Return the [x, y] coordinate for the center point of the cell that contains the specified text.  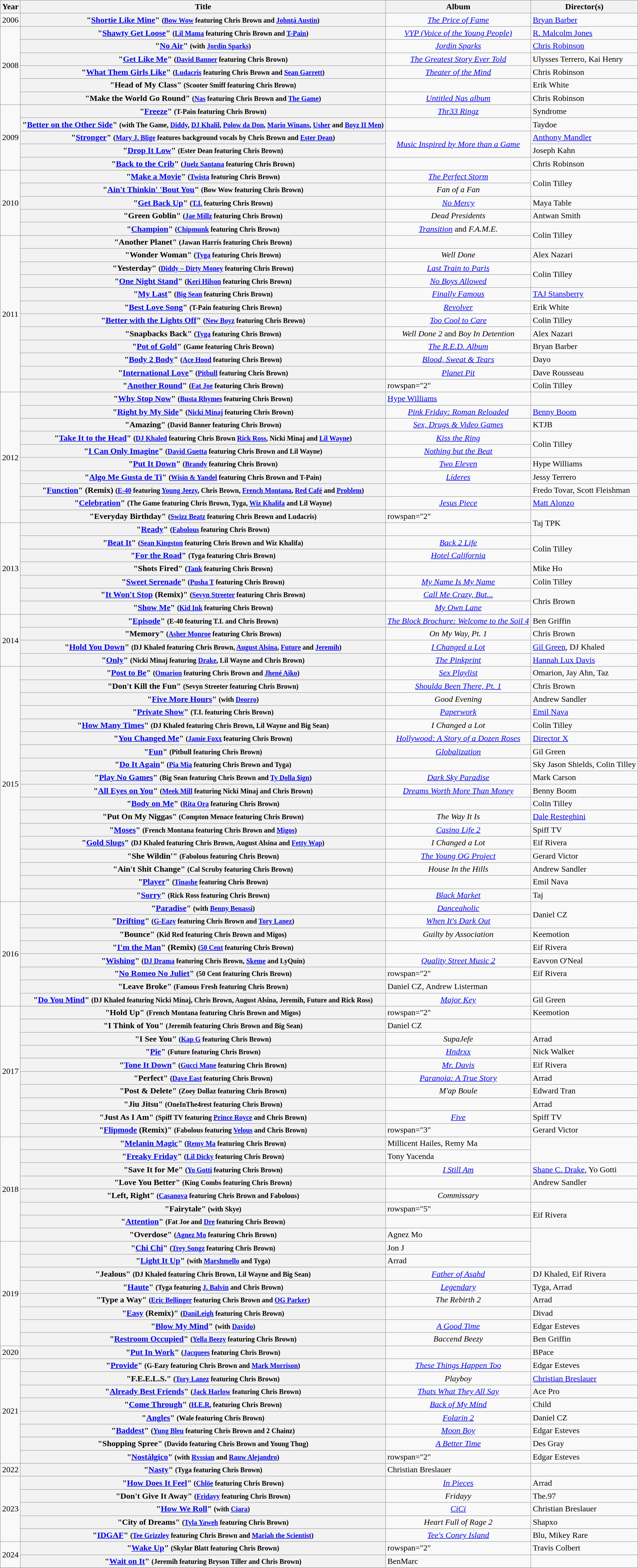
"Fun" (Pitbull featuring Chris Brown) [203, 751]
Globalization [458, 751]
Good Evening [458, 699]
The R.E.D. Album [458, 346]
The Rebirth 2 [458, 1300]
Too Cool to Care [458, 320]
On My Way, Pt. 1 [458, 634]
"Only" (Nicki Minaj featuring Drake, Lil Wayne and Chris Brown) [203, 660]
"Everyday Birthday" (Swizz Beatz featuring Chris Brown and Ludacris) [203, 516]
The Young OG Project [458, 856]
Music Inspired by More than a Game [458, 144]
Dreams Worth More Than Money [458, 790]
"Put In Work" (Jacquees featuring Chris Brown) [203, 1352]
Tony Yacenda [458, 1156]
"Don't Give It Away" (Fridayy featuring Chris Brown) [203, 1496]
Dave Rousseau [584, 372]
The Pinkprint [458, 660]
"Body 2 Body" (Ace Hood featuring Chris Brown) [203, 359]
"Algo Me Gusta de Ti" (Wisin & Yandel featuring Chris Brown and T-Pain) [203, 477]
"F.E.E.L.S." (Tory Lanez featuring Chris Brown) [203, 1378]
2020 [10, 1352]
Gil Green, DJ Khaled [584, 647]
R. Malcolm Jones [584, 33]
Hotel California [458, 555]
"Jealous" (DJ Khaled featuring Chris Brown, Lil Wayne and Big Sean) [203, 1274]
"Don't Kill the Fun" (Sevyn Streeter featuring Chris Brown) [203, 686]
"Gold Slugs" (DJ Khaled featuring Chris Brown, August Alsina and Fetty Wap) [203, 843]
Jordin Sparks [458, 46]
"Five More Hours" (with Deorro) [203, 699]
2017 [10, 1071]
Sex Playlist [458, 673]
The Way It Is [458, 817]
Theater of the Mind [458, 72]
Moon Boy [458, 1431]
"Player" (Tinashe featuring Chris Brown) [203, 882]
"For the Road" (Tyga featuring Chris Brown) [203, 555]
Travis Colbert [584, 1548]
Shoulda Been There, Pt. 1 [458, 686]
Heart Full of Rage 2 [458, 1522]
Joseph Kahn [584, 150]
"Wishing" (DJ Drama featuring Chris Brown, Skeme and LyQuin) [203, 960]
Hollywood: A Story of a Dozen Roses [458, 738]
"Left, Right" (Casanova featuring Chris Brown and Fabolous) [203, 1195]
"Freeze" (T-Pain featuring Chris Brown) [203, 111]
"I Can Only Imagine" (David Guetta featuring Chris Brown and Lil Wayne) [203, 451]
"Freaky Friday" (Lil Dicky featuring Chris Brown) [203, 1156]
2012 [10, 458]
"Episode" (E-40 featuring T.I. and Chris Brown) [203, 621]
"Perfect" (Dave East featuring Chris Brown) [203, 1078]
Jon J [458, 1248]
"Get Like Me" (David Banner featuring Chris Brown) [203, 59]
"Better on the Other Side" (with The Game, Diddy, DJ Khalil, Polow da Don, Mario Winans, Usher and Boyz II Men) [203, 124]
I Still Am [458, 1169]
Nothing but the Beat [458, 451]
Pink Friday: Roman Reloaded [458, 412]
2016 [10, 954]
Planet Pit [458, 372]
Nick Walker [584, 1052]
"Hold You Down" (DJ Khaled featuring Chris Brown, August Alsina, Future and Jeremih) [203, 647]
"Fairytale" (with Skye) [203, 1208]
"Easy (Remix)" (DaniLeigh featuring Chris Brown) [203, 1313]
Sex, Drugs & Video Games [458, 425]
Guilty by Association [458, 934]
Thats What They All Say [458, 1391]
"Jiu Jitsu" (OneInThe4rest featuring Chris Brown) [203, 1104]
Title [203, 7]
"I'm the Man" (Remix) (50 Cent featuring Chris Brown) [203, 947]
"City of Dreams" (Tyla Yaweh featuring Chris Brown) [203, 1522]
"Attention" (Fat Joe and Dre featuring Chris Brown) [203, 1222]
Quality Street Music 2 [458, 960]
"Nostálgico" (with Rvssian and Rauw Alejandro) [203, 1457]
Baccend Beezy [458, 1339]
No Boys Allowed [458, 281]
"Restroom Occupied" (Yella Beezy featuring Chris Brown) [203, 1339]
"Baddest" (Yung Bleu featuring Chris Brown and 2 Chainz) [203, 1431]
Child [584, 1404]
"Drop It Low" (Ester Dean featuring Chris Brown) [203, 150]
"I See You" (Kap G featuring Chris Brown) [203, 1039]
"Drifting" (G-Eazy featuring Chris Brown and Tory Lanez) [203, 921]
Folarin 2 [458, 1418]
M'ap Boule [458, 1091]
"Leave Broke" (Famous Fresh featuring Chris Brown) [203, 986]
Album [458, 7]
Call Me Crazy, But... [458, 595]
Daniel CZ, Andrew Listerman [458, 986]
KTJB [584, 425]
"Just As I Am" (Spiff TV featuring Prince Royce and Chris Brown) [203, 1117]
DJ Khaled, Eif Rivera [584, 1274]
"Type a Way" (Eric Bellinger featuring Chris Brown and OG Parker) [203, 1300]
Commissary [458, 1195]
Ulysses Terrero, Kai Henry [584, 59]
2011 [10, 314]
Agnez Mo [458, 1235]
Paranoia: A True Story [458, 1078]
2023 [10, 1509]
Fridayy [458, 1496]
Dayo [584, 359]
"Why Stop Now" (Busta Rhymes featuring Chris Brown) [203, 399]
"Take It to the Head" (DJ Khaled featuring Chris Brown Rick Ross, Nicki Minaj and Lil Wayne) [203, 438]
"How We Roll" (with Ciara) [203, 1509]
Father of Asahd [458, 1274]
"My Last" (Big Sean featuring Chris Brown) [203, 294]
Sky Jason Shields, Colin Tilley [584, 764]
2010 [10, 203]
Hndrxx [458, 1052]
Edward Tran [584, 1091]
Blood, Sweat & Tears [458, 359]
TAJ Stansberry [584, 294]
BPace [584, 1352]
"How Does It Feel" (Chlöe featuring Chris Brown) [203, 1483]
"Best Love Song" (T-Pain featuring Chris Brown) [203, 307]
"I Think of You" (Jeremih featuring Chris Brown and Big Sean) [203, 1026]
"No Air" (with Jordin Sparks) [203, 46]
"Another Round" (Fat Joe featuring Chris Brown) [203, 386]
"Wonder Woman" (Tyga featuring Chris Brown) [203, 255]
Taj TPK [584, 523]
Year [10, 7]
2021 [10, 1411]
"Melanin Magic" (Remy Ma featuring Chris Brown) [203, 1143]
"Right by My Side" (Nicki Minaj featuring Chris Brown) [203, 412]
Des Gray [584, 1444]
Kiss the Ring [458, 438]
A Good Time [458, 1326]
Jesus Piece [458, 503]
"She Wildin'" (Fabolous featuring Chris Brown) [203, 856]
"Stronger" (Mary J. Blige features background vocals by Chris Brown and Ester Dean) [203, 137]
Mark Carson [584, 777]
"Provide" (G-Eazy featuring Chris Brown and Mark Morrison) [203, 1365]
Millicent Hailes, Remy Ma [458, 1143]
"Make the World Go Round" (Nas featuring Chris Brown and The Game) [203, 98]
"Paradise" (with Benny Benassi) [203, 908]
SupaJefe [458, 1039]
Taj [584, 895]
"You Changed Me" (Jamie Foxx featuring Chris Brown) [203, 738]
Back of My Mind [458, 1404]
"Sweet Serenade" (Pusha T featuring Chris Brown) [203, 582]
"Tone It Down" (Gucci Mane featuring Chris Brown) [203, 1065]
"Flipmode (Remix)" (Fabolous featuring Velous and Chris Brown) [203, 1130]
rowspan="3" [458, 1130]
"Hold Up" (French Montana featuring Chris Brown and Migos) [203, 1013]
Untitled Nas album [458, 98]
"Put It Down" (Brandy featuring Chris Brown) [203, 464]
2013 [10, 568]
"Yesterday" (Diddy – Dirty Money featuring Chris Brown) [203, 268]
My Own Lane [458, 608]
The Block Brochure: Welcome to the Soil 4 [458, 621]
2022 [10, 1470]
The.97 [584, 1496]
"Amazing" (David Banner featuring Chris Brown) [203, 425]
"Post to Be" (Omarion featuring Chris Brown and Jhené Aiko) [203, 673]
"Snapbacks Back" (Tyga featuring Chris Brown) [203, 333]
2024 [10, 1555]
2014 [10, 640]
"Wait on It" (Jeremih featuring Bryson Tiller and Chris Brown) [203, 1561]
A Better Time [458, 1444]
Fredo Tovar, Scott Fleishman [584, 490]
Back 2 Life [458, 542]
Revolver [458, 307]
"Another Planet" (Jawan Harris featuring Chris Brown) [203, 242]
"Shawty Get Loose" (Lil Mama featuring Chris Brown and T-Pain) [203, 33]
"Play No Games" (Big Sean featuring Chris Brown and Ty Dolla $ign) [203, 777]
Divad [584, 1313]
Ace Pro [584, 1391]
"Put On My Niggas" (Compton Menace featuring Chris Brown) [203, 817]
Hannah Lux Davis [584, 660]
"Pie" (Future featuring Chris Brown) [203, 1052]
"Nasty" (Tyga featuring Chris Brown) [203, 1470]
"Bounce" (Kid Red featuring Chris Brown and Migos) [203, 934]
"Body on Me" (Rita Ora featuring Chris Brown) [203, 804]
"Back to the Crib" (Juelz Santana featuring Chris Brown) [203, 164]
"Better with the Lights Off" (New Boyz featuring Chris Brown) [203, 320]
Dead Presidents [458, 216]
My Name Is My Name [458, 582]
Danceaholic [458, 908]
2008 [10, 66]
Well Done 2 and Boy In Detention [458, 333]
"Show Me" (Kid Ink featuring Chris Brown) [203, 608]
"Make a Movie" (Twista featuring Chris Brown) [203, 177]
Dark Sky Paradise [458, 777]
BenMarc [458, 1561]
Five [458, 1117]
Blu, Mikey Rare [584, 1535]
In Pieces [458, 1483]
Director(s) [584, 7]
"Wake Up" (Skylar Blatt featuring Chris Brown) [203, 1548]
"Shots Fired" (Tank featuring Chris Brown) [203, 568]
2006 [10, 20]
"Do You Mind" (DJ Khaled featuring Nicki Minaj, Chris Brown, August Alsina, Jeremih, Future and Rick Ross) [203, 1000]
"Green Goblin" (Jae Millz featuring Chris Brown) [203, 216]
"What Them Girls Like" (Ludacris featuring Chris Brown and Sean Garrett) [203, 72]
Eavvon O'Neal [584, 960]
"Head of My Class" (Scooter Smiff featuring Chris Brown) [203, 85]
Fan of a Fan [458, 190]
"Shortie Like Mine" (Bow Wow featuring Chris Brown and Johntá Austin) [203, 20]
2019 [10, 1293]
"IDGAF" (Tee Grizzley featuring Chris Brown and Mariah the Scientist) [203, 1535]
Tyga, Arrad [584, 1287]
"No Romeo No Juliet" (50 Cent featuring Chris Brown) [203, 973]
"Light It Up" (with Marshmello and Tyga) [203, 1261]
"Beat It" (Sean Kingston featuring Chris Brown and Wiz Khalifa) [203, 542]
Shapxo [584, 1522]
"Haute" (Tyga featuring J. Balvin and Chris Brown) [203, 1287]
When It's Dark Out [458, 921]
"All Eyes on You" (Meek Mill featuring Nicki Minaj and Chris Brown) [203, 790]
Paperwork [458, 712]
The Greatest Story Ever Told [458, 59]
"Celebration" (The Game featuring Chris Brown, Tyga, Wiz Khalifa and Lil Wayne) [203, 503]
Legendary [458, 1287]
"Blow My Mind" (with Davido) [203, 1326]
"Get Back Up" (T.I. featuring Chris Brown) [203, 203]
Mr. Davis [458, 1065]
"Moses" (French Montana featuring Chris Brown and Migos) [203, 830]
Playboy [458, 1378]
"Ready" (Fabolous featuring Chris Brown) [203, 529]
Syndrome [584, 111]
"International Love" (Pitbull featuring Chris Brown) [203, 372]
Omarion, Jay Ahn, Taz [584, 673]
These Things Happen Too [458, 1365]
Antwan Smith [584, 216]
Director X [584, 738]
"Already Best Friends" (Jack Harlow featuring Chris Brown) [203, 1391]
"Ain't Thinkin' 'Bout You" (Bow Wow featuring Chris Brown) [203, 190]
rowspan="5" [458, 1208]
Major Key [458, 1000]
Líderes [458, 477]
"Ain't Shit Change" (Cal Scruby featuring Chris Brown) [203, 869]
"One Night Stand" (Keri Hilson featuring Chris Brown) [203, 281]
House In the Hills [458, 869]
VYP (Voice of the Young People) [458, 33]
"Sorry" (Rick Ross featuring Chris Brown) [203, 895]
"Pot of Gold" (Game featuring Chris Brown) [203, 346]
Casino Life 2 [458, 830]
"Function" (Remix) (E-40 featuring Young Jeezy, Chris Brown, French Montana, Red Café and Problem) [203, 490]
"Come Through" (H.E.R. featuring Chris Brown) [203, 1404]
2018 [10, 1189]
"Love You Better" (King Combs featuring Chris Brown) [203, 1182]
"How Many Times" (DJ Khaled featuring Chris Brown, Lil Wayne and Big Sean) [203, 725]
No Mercy [458, 203]
Taydoe [584, 124]
Last Train to Paris [458, 268]
Matt Alonzo [584, 503]
Black Market [458, 895]
Transition and F.A.M.E. [458, 229]
"Shopping Spree" (Davido featuring Chris Brown and Young Thug) [203, 1444]
The Price of Fame [458, 20]
"Champion" (Chipmunk featuring Chris Brown) [203, 229]
Well Done [458, 255]
Jessy Terrero [584, 477]
Mike Ho [584, 568]
"Memory" (Asher Monroe featuring Chris Brown) [203, 634]
2009 [10, 137]
CiCi [458, 1509]
"Post & Delete" (Zoey Dollaz featuring Chris Brown) [203, 1091]
Dale Resteghini [584, 817]
Finally Famous [458, 294]
Maya Table [584, 203]
"Overdose" (Agnez Mo featuring Chris Brown) [203, 1235]
Two Eleven [458, 464]
"It Won't Stop (Remix)" (Sevyn Streeter featuring Chris Brown) [203, 595]
"Save It for Me" (Yo Gotti featuring Chris Brown) [203, 1169]
Thr33 Ringz [458, 111]
"Angles" (Wale featuring Chris Brown) [203, 1418]
Tee's Coney Island [458, 1535]
Anthony Mandler [584, 137]
"Do It Again" (Pia Mia featuring Chris Brown and Tyga) [203, 764]
2015 [10, 784]
"Private Show" (T.I. featuring Chris Brown) [203, 712]
"Chi Chi" (Trey Songz featuring Chris Brown) [203, 1248]
The Perfect Storm [458, 177]
Shane C. Drake, Yo Gotti [584, 1169]
